Pinpoint the cell where the given text exists, returning its (X, Y) midpoint coordinate. 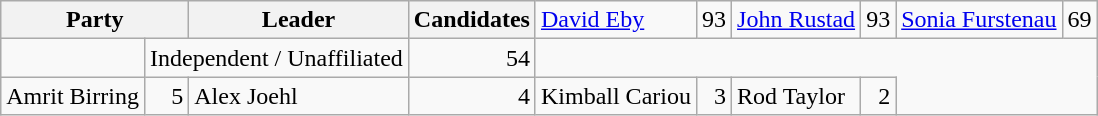
54 (472, 58)
Candidates (472, 20)
Alex Joehl (299, 96)
5 (166, 96)
Independent / Unaffiliated (276, 58)
Sonia Furstenau (979, 20)
Rod Taylor (796, 96)
Kimball Cariou (616, 96)
4 (472, 96)
3 (714, 96)
2 (878, 96)
Amrit Birring (73, 96)
John Rustad (796, 20)
Party (95, 20)
Leader (299, 20)
David Eby (616, 20)
69 (1080, 20)
